Pinpoint the cell where the given text exists, returning its (x, y) midpoint coordinate. 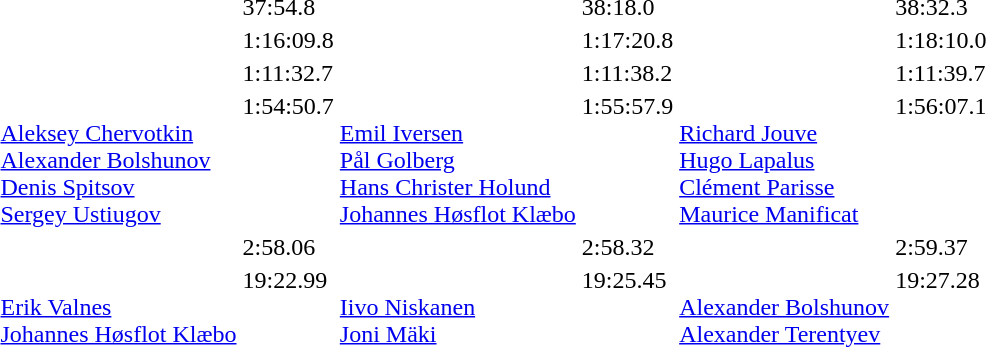
1:11:32.7 (288, 73)
2:58.32 (627, 247)
1:54:50.7 (288, 160)
2:58.06 (288, 247)
Emil IversenPål GolbergHans Christer HolundJohannes Høsflot Klæbo (458, 160)
1:11:38.2 (627, 73)
1:17:20.8 (627, 40)
1:55:57.9 (627, 160)
Richard JouveHugo LapalusClément ParisseMaurice Manificat (784, 160)
1:16:09.8 (288, 40)
